From the cell containing the given text, extract its center point as (X, Y) coordinate. 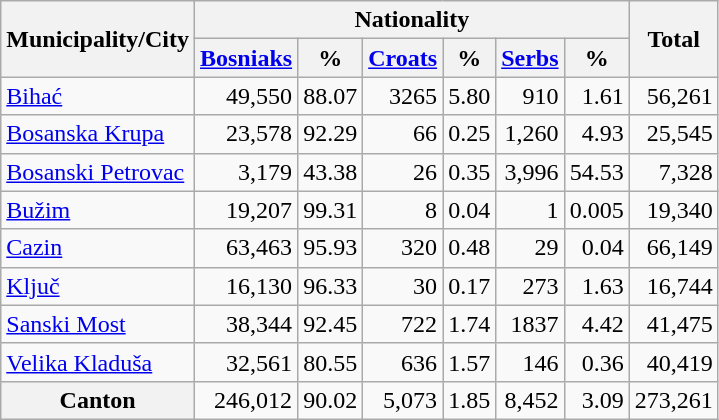
Nationality (412, 20)
54.53 (596, 172)
0.36 (596, 362)
1 (530, 210)
32,561 (246, 362)
0.005 (596, 210)
Cazin (98, 248)
3,179 (246, 172)
66,149 (674, 248)
273,261 (674, 400)
90.02 (330, 400)
3265 (403, 96)
92.45 (330, 324)
29 (530, 248)
19,207 (246, 210)
1.74 (470, 324)
320 (403, 248)
3,996 (530, 172)
1.61 (596, 96)
Velika Kladuša (98, 362)
0.17 (470, 286)
88.07 (330, 96)
99.31 (330, 210)
23,578 (246, 134)
49,550 (246, 96)
38,344 (246, 324)
5.80 (470, 96)
25,545 (674, 134)
1,260 (530, 134)
1.85 (470, 400)
Serbs (530, 58)
4.42 (596, 324)
1.63 (596, 286)
16,130 (246, 286)
80.55 (330, 362)
3.09 (596, 400)
92.29 (330, 134)
1837 (530, 324)
96.33 (330, 286)
63,463 (246, 248)
1.57 (470, 362)
Bihać (98, 96)
Bosanska Krupa (98, 134)
30 (403, 286)
Ključ (98, 286)
Croats (403, 58)
Bosniaks (246, 58)
273 (530, 286)
Bužim (98, 210)
0.48 (470, 248)
0.25 (470, 134)
Canton (98, 400)
26 (403, 172)
8,452 (530, 400)
43.38 (330, 172)
910 (530, 96)
8 (403, 210)
Bosanski Petrovac (98, 172)
19,340 (674, 210)
41,475 (674, 324)
5,073 (403, 400)
Sanski Most (98, 324)
0.35 (470, 172)
56,261 (674, 96)
Total (674, 39)
66 (403, 134)
636 (403, 362)
95.93 (330, 248)
16,744 (674, 286)
146 (530, 362)
246,012 (246, 400)
Municipality/City (98, 39)
4.93 (596, 134)
722 (403, 324)
7,328 (674, 172)
40,419 (674, 362)
